Scan for the cell matching the given text and deliver its [x, y] coordinate at center. 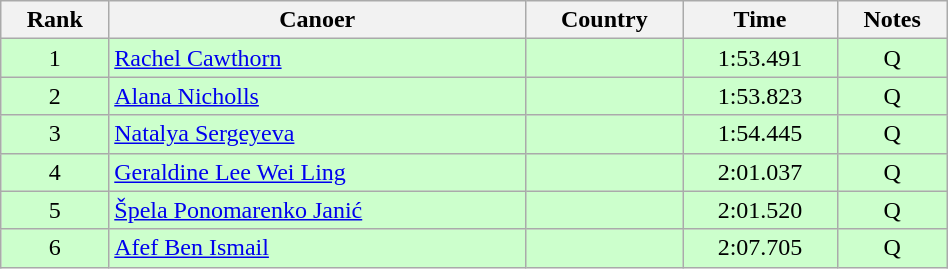
2:01.520 [760, 210]
5 [55, 210]
1:53.491 [760, 58]
2:01.037 [760, 172]
1:54.445 [760, 134]
Rank [55, 20]
2 [55, 96]
6 [55, 248]
Canoer [318, 20]
Alana Nicholls [318, 96]
Time [760, 20]
Natalya Sergeyeva [318, 134]
Geraldine Lee Wei Ling [318, 172]
Afef Ben Ismail [318, 248]
1 [55, 58]
Country [604, 20]
Notes [892, 20]
Rachel Cawthorn [318, 58]
1:53.823 [760, 96]
Špela Ponomarenko Janić [318, 210]
2:07.705 [760, 248]
3 [55, 134]
4 [55, 172]
